Return the (x, y) coordinate for the center point of the cell that contains the specified text.  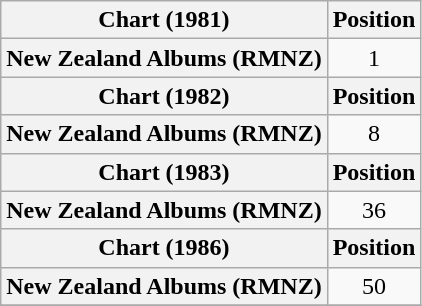
Chart (1982) (164, 96)
36 (374, 210)
8 (374, 134)
Chart (1981) (164, 20)
50 (374, 286)
1 (374, 58)
Chart (1983) (164, 172)
Chart (1986) (164, 248)
